Identify which cell holds the provided text, then report its [X, Y] central coordinate. 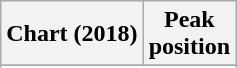
Chart (2018) [72, 34]
Peak position [189, 34]
